Determine the (X, Y) coordinate at the center of the cell enclosing the given text.  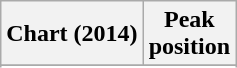
Peak position (189, 34)
Chart (2014) (72, 34)
